Determine the (x, y) coordinate at the center of the cell enclosing the given text.  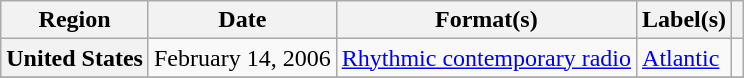
Format(s) (486, 20)
Rhythmic contemporary radio (486, 58)
Label(s) (684, 20)
Atlantic (684, 58)
United States (75, 58)
Region (75, 20)
Date (242, 20)
February 14, 2006 (242, 58)
